Extract the (X, Y) coordinate from the center of the cell holding the provided text.  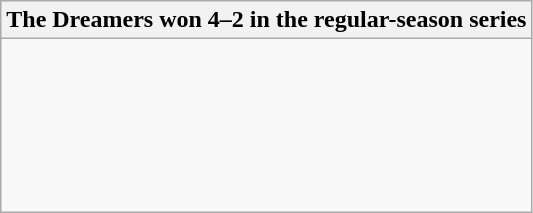
The Dreamers won 4–2 in the regular-season series (266, 20)
